Capture the cell that displays the provided text and extract its (x, y) central coordinate. 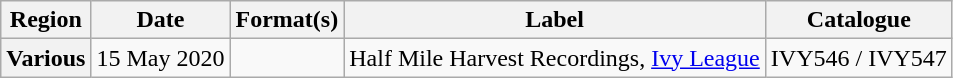
Various (46, 58)
Date (160, 20)
Catalogue (858, 20)
IVY546 / IVY547 (858, 58)
Label (555, 20)
Region (46, 20)
Format(s) (287, 20)
Half Mile Harvest Recordings, Ivy League (555, 58)
15 May 2020 (160, 58)
